Find where the given text appears and provide that cell's center as (x, y) coordinate. 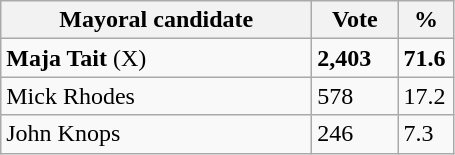
Maja Tait (X) (156, 58)
Vote (355, 20)
2,403 (355, 58)
John Knops (156, 134)
17.2 (426, 96)
7.3 (426, 134)
578 (355, 96)
% (426, 20)
71.6 (426, 58)
246 (355, 134)
Mayoral candidate (156, 20)
Mick Rhodes (156, 96)
